Detect which cell encompasses the target text, then output its [x, y] center coordinate. 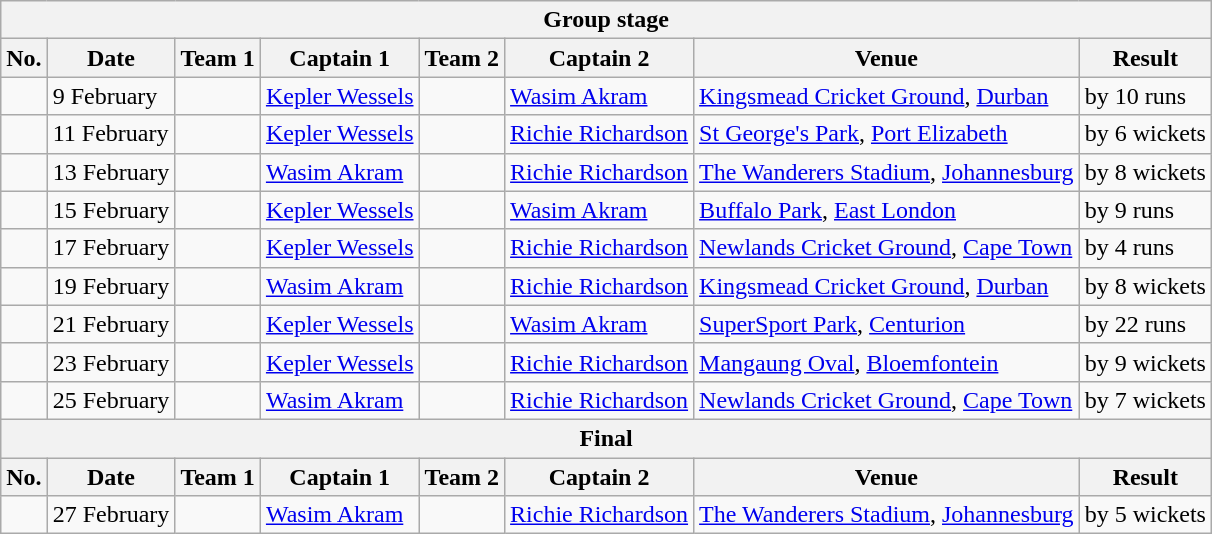
Buffalo Park, East London [887, 210]
by 10 runs [1145, 96]
13 February [111, 172]
by 4 runs [1145, 248]
by 9 wickets [1145, 362]
SuperSport Park, Centurion [887, 324]
9 February [111, 96]
by 22 runs [1145, 324]
21 February [111, 324]
11 February [111, 134]
St George's Park, Port Elizabeth [887, 134]
15 February [111, 210]
17 February [111, 248]
Group stage [606, 20]
Mangaung Oval, Bloemfontein [887, 362]
Final [606, 438]
by 9 runs [1145, 210]
23 February [111, 362]
by 7 wickets [1145, 400]
by 6 wickets [1145, 134]
by 5 wickets [1145, 515]
27 February [111, 515]
19 February [111, 286]
25 February [111, 400]
